Find where the given text appears and provide that cell's center as [X, Y] coordinate. 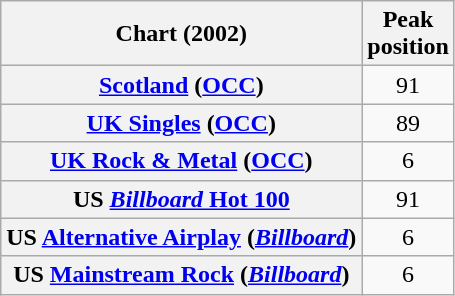
Chart (2002) [182, 34]
US Mainstream Rock (Billboard) [182, 275]
US Billboard Hot 100 [182, 199]
Peakposition [408, 34]
UK Rock & Metal (OCC) [182, 161]
US Alternative Airplay (Billboard) [182, 237]
89 [408, 123]
Scotland (OCC) [182, 85]
UK Singles (OCC) [182, 123]
